Search for the cell housing the specified text and yield its [X, Y] center coordinate. 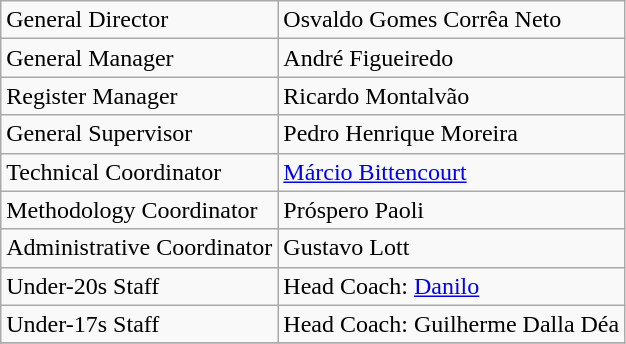
Ricardo Montalvão [452, 96]
General Manager [140, 58]
Head Coach: Danilo [452, 286]
Gustavo Lott [452, 248]
Head Coach: Guilherme Dalla Déa [452, 324]
Methodology Coordinator [140, 210]
Register Manager [140, 96]
Próspero Paoli [452, 210]
Márcio Bittencourt [452, 172]
André Figueiredo [452, 58]
General Supervisor [140, 134]
General Director [140, 20]
Osvaldo Gomes Corrêa Neto [452, 20]
Pedro Henrique Moreira [452, 134]
Under-20s Staff [140, 286]
Administrative Coordinator [140, 248]
Under-17s Staff [140, 324]
Technical Coordinator [140, 172]
